Locate the cell with the specified text and output its (X, Y) center coordinate. 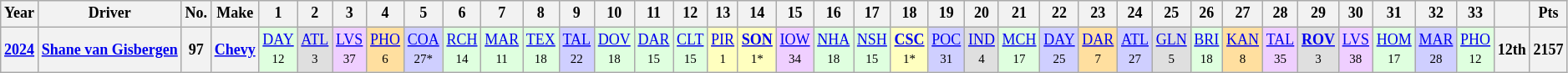
16 (834, 13)
Shane van Gisbergen (109, 50)
GLN5 (1171, 50)
DOV18 (614, 50)
23 (1098, 13)
12 (690, 13)
33 (1475, 13)
SON1* (757, 50)
ATL27 (1135, 50)
11 (653, 13)
PHO12 (1475, 50)
14 (757, 13)
ROV3 (1318, 50)
26 (1206, 13)
PIR1 (723, 50)
No. (195, 13)
2024 (20, 50)
Make (235, 13)
TAL22 (576, 50)
KAN8 (1243, 50)
2 (315, 13)
32 (1436, 13)
3 (349, 13)
Driver (109, 13)
22 (1059, 13)
LVS38 (1355, 50)
10 (614, 13)
NHA18 (834, 50)
RCH14 (462, 50)
15 (795, 13)
19 (946, 13)
18 (909, 13)
COA27* (423, 50)
2157 (1549, 50)
NSH15 (872, 50)
1 (278, 13)
DAR7 (1098, 50)
BRI18 (1206, 50)
CSC1* (909, 50)
Pts (1549, 13)
IND4 (982, 50)
IOW34 (795, 50)
7 (502, 13)
13 (723, 13)
31 (1393, 13)
DAY12 (278, 50)
20 (982, 13)
24 (1135, 13)
MCH17 (1019, 50)
5 (423, 13)
28 (1280, 13)
TEX18 (541, 50)
TAL35 (1280, 50)
MAR28 (1436, 50)
30 (1355, 13)
97 (195, 50)
9 (576, 13)
Chevy (235, 50)
27 (1243, 13)
DAY25 (1059, 50)
21 (1019, 13)
25 (1171, 13)
POC31 (946, 50)
12th (1512, 50)
PHO6 (386, 50)
6 (462, 13)
CLT15 (690, 50)
HOM17 (1393, 50)
8 (541, 13)
29 (1318, 13)
Year (20, 13)
DAR15 (653, 50)
MAR11 (502, 50)
ATL3 (315, 50)
17 (872, 13)
LVS37 (349, 50)
4 (386, 13)
